Detect which cell encompasses the target text, then output its [X, Y] center coordinate. 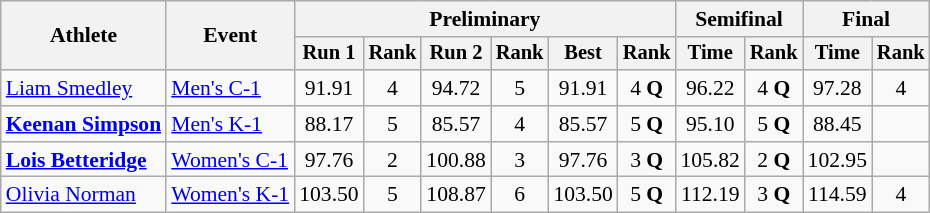
95.10 [710, 124]
Women's K-1 [230, 195]
97.28 [838, 88]
Final [866, 19]
Best [582, 54]
Athlete [84, 36]
3 [520, 160]
Event [230, 36]
96.22 [710, 88]
88.17 [328, 124]
105.82 [710, 160]
102.95 [838, 160]
2 Q [774, 160]
Men's C-1 [230, 88]
112.19 [710, 195]
100.88 [456, 160]
114.59 [838, 195]
Women's C-1 [230, 160]
88.45 [838, 124]
Lois Betteridge [84, 160]
Run 2 [456, 54]
Run 1 [328, 54]
94.72 [456, 88]
Preliminary [484, 19]
2 [393, 160]
Keenan Simpson [84, 124]
Olivia Norman [84, 195]
6 [520, 195]
108.87 [456, 195]
Men's K-1 [230, 124]
Liam Smedley [84, 88]
Semifinal [738, 19]
